Find where the given text appears and provide that cell's center as [X, Y] coordinate. 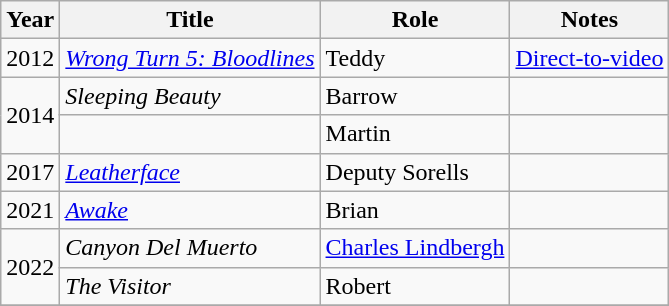
2017 [30, 172]
Sleeping Beauty [190, 96]
Leatherface [190, 172]
Awake [190, 210]
2012 [30, 58]
Notes [590, 20]
Charles Lindbergh [415, 248]
2022 [30, 267]
2014 [30, 115]
Deputy Sorells [415, 172]
Role [415, 20]
Teddy [415, 58]
Year [30, 20]
Direct-to-video [590, 58]
Brian [415, 210]
Robert [415, 286]
Martin [415, 134]
Canyon Del Muerto [190, 248]
2021 [30, 210]
Title [190, 20]
The Visitor [190, 286]
Wrong Turn 5: Bloodlines [190, 58]
Barrow [415, 96]
